Provide the (X, Y) coordinate of the cell's center where the given text is located.  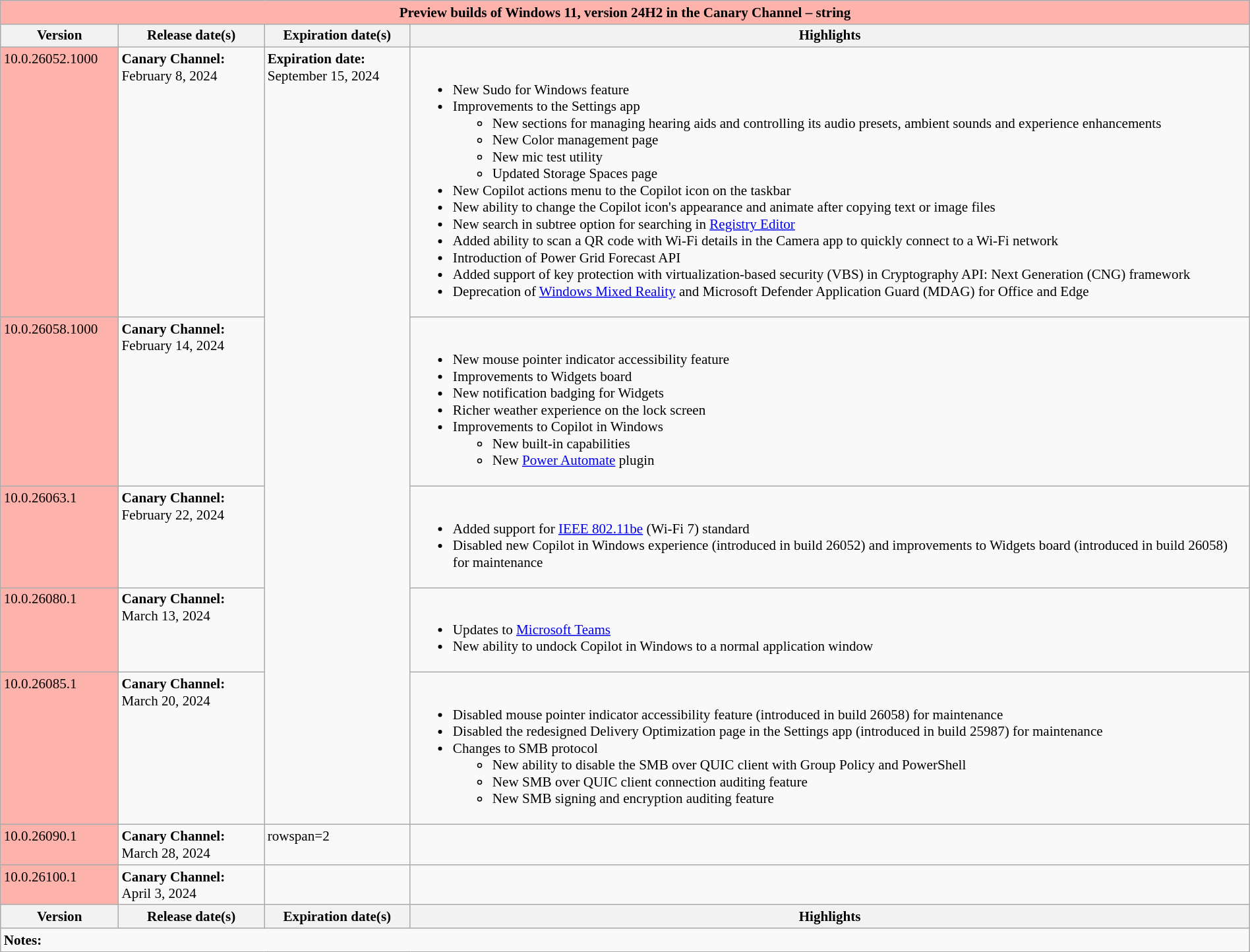
Preview builds of Windows 11, version 24H2 in the Canary Channel – string (625, 12)
rowspan=2 (338, 845)
10.0.26052.1000 (59, 182)
10.0.26080.1 (59, 630)
10.0.26058.1000 (59, 402)
Updates to Microsoft TeamsNew ability to undock Copilot in Windows to a normal application window (829, 630)
Notes: (625, 940)
Canary Channel:February 22, 2024 (191, 537)
Canary Channel:February 14, 2024 (191, 402)
Expiration date:September 15, 2024 (338, 436)
Canary Channel:February 8, 2024 (191, 182)
Canary Channel:March 13, 2024 (191, 630)
10.0.26063.1 (59, 537)
10.0.26090.1 (59, 845)
10.0.26100.1 (59, 885)
Canary Channel:April 3, 2024 (191, 885)
10.0.26085.1 (59, 749)
Canary Channel:March 28, 2024 (191, 845)
Canary Channel:March 20, 2024 (191, 749)
